Provide the (x, y) coordinate of the cell's center where the given text is located.  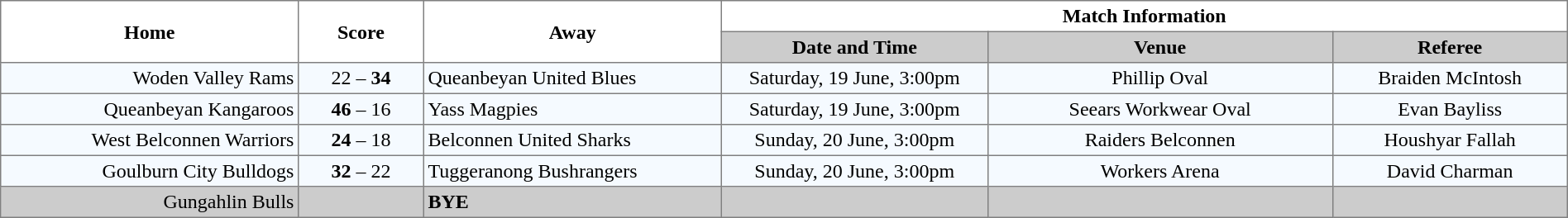
Houshyar Fallah (1450, 140)
Woden Valley Rams (150, 78)
Phillip Oval (1159, 78)
BYE (572, 202)
Yass Magpies (572, 109)
Match Information (1145, 17)
Queanbeyan United Blues (572, 78)
Home (150, 31)
Workers Arena (1159, 171)
24 – 18 (361, 140)
West Belconnen Warriors (150, 140)
32 – 22 (361, 171)
Queanbeyan Kangaroos (150, 109)
Date and Time (854, 47)
Referee (1450, 47)
Venue (1159, 47)
Gungahlin Bulls (150, 202)
Belconnen United Sharks (572, 140)
Seears Workwear Oval (1159, 109)
Goulburn City Bulldogs (150, 171)
22 – 34 (361, 78)
Tuggeranong Bushrangers (572, 171)
Evan Bayliss (1450, 109)
Raiders Belconnen (1159, 140)
Away (572, 31)
David Charman (1450, 171)
Braiden McIntosh (1450, 78)
Score (361, 31)
46 – 16 (361, 109)
